For the text-containing cell, return its midpoint in (x, y) coordinate format. 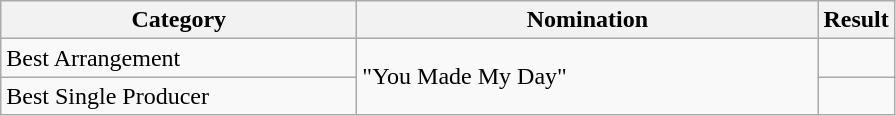
"You Made My Day" (588, 77)
Category (179, 20)
Result (856, 20)
Best Single Producer (179, 96)
Nomination (588, 20)
Best Arrangement (179, 58)
